Detect which cell encompasses the target text, then output its [X, Y] center coordinate. 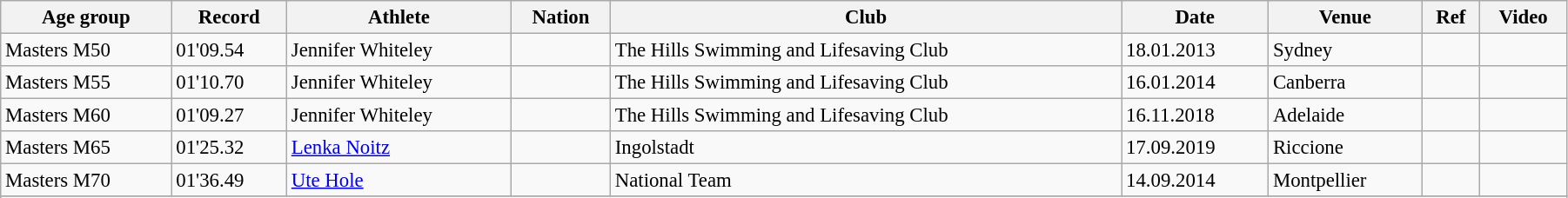
Riccione [1345, 148]
Age group [86, 17]
Venue [1345, 17]
Ref [1451, 17]
17.09.2019 [1196, 148]
01'25.32 [229, 148]
14.09.2014 [1196, 181]
Masters M55 [86, 82]
Lenka Noitz [399, 148]
Sydney [1345, 50]
National Team [865, 181]
Club [865, 17]
Masters M70 [86, 181]
Adelaide [1345, 115]
01'36.49 [229, 181]
Nation [560, 17]
Ingolstadt [865, 148]
Montpellier [1345, 181]
01'09.54 [229, 50]
18.01.2013 [1196, 50]
01'09.27 [229, 115]
Record [229, 17]
Masters M60 [86, 115]
Canberra [1345, 82]
Athlete [399, 17]
16.11.2018 [1196, 115]
Video [1524, 17]
16.01.2014 [1196, 82]
Ute Hole [399, 181]
Masters M50 [86, 50]
01'10.70 [229, 82]
Date [1196, 17]
Masters M65 [86, 148]
